Detect which cell encompasses the target text, then output its [x, y] center coordinate. 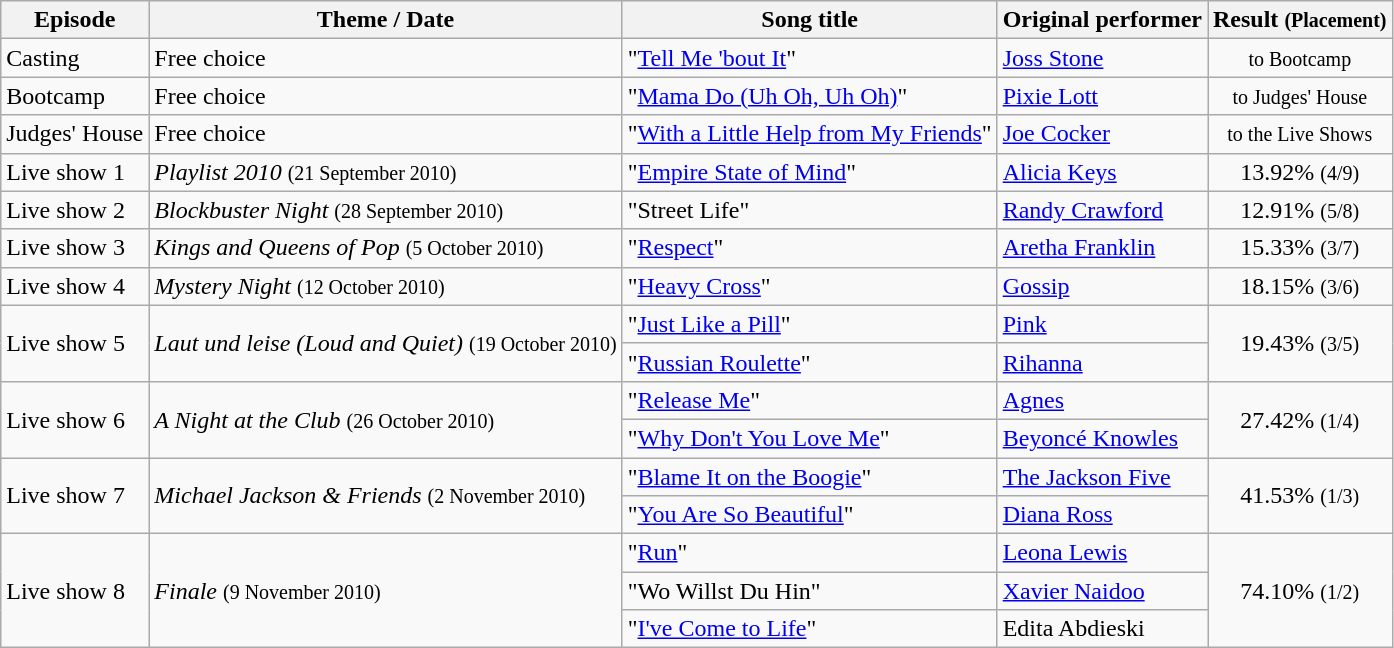
Randy Crawford [1102, 210]
Bootcamp [75, 96]
Alicia Keys [1102, 172]
Live show 8 [75, 591]
Kings and Queens of Pop (5 October 2010) [386, 248]
Joe Cocker [1102, 134]
A Night at the Club (26 October 2010) [386, 419]
Michael Jackson & Friends (2 November 2010) [386, 496]
"Empire State of Mind" [810, 172]
Rihanna [1102, 362]
"Run" [810, 553]
"Tell Me 'bout It" [810, 58]
"Russian Roulette" [810, 362]
"With a Little Help from My Friends" [810, 134]
Theme / Date [386, 20]
"I've Come to Life" [810, 629]
Casting [75, 58]
"Mama Do (Uh Oh, Uh Oh)" [810, 96]
Agnes [1102, 400]
27.42% (1/4) [1300, 419]
Live show 7 [75, 496]
Diana Ross [1102, 515]
"Why Don't You Love Me" [810, 438]
Pink [1102, 324]
Finale (9 November 2010) [386, 591]
Xavier Naidoo [1102, 591]
15.33% (3/7) [1300, 248]
to Judges' House [1300, 96]
Judges' House [75, 134]
Live show 3 [75, 248]
Live show 5 [75, 343]
"You Are So Beautiful" [810, 515]
Blockbuster Night (28 September 2010) [386, 210]
Edita Abdieski [1102, 629]
Original performer [1102, 20]
Result (Placement) [1300, 20]
Live show 1 [75, 172]
41.53% (1/3) [1300, 496]
Gossip [1102, 286]
19.43% (3/5) [1300, 343]
Laut und leise (Loud and Quiet) (19 October 2010) [386, 343]
to Bootcamp [1300, 58]
"Street Life" [810, 210]
Pixie Lott [1102, 96]
The Jackson Five [1102, 477]
Playlist 2010 (21 September 2010) [386, 172]
13.92% (4/9) [1300, 172]
"Blame It on the Boogie" [810, 477]
Live show 2 [75, 210]
18.15% (3/6) [1300, 286]
Leona Lewis [1102, 553]
Aretha Franklin [1102, 248]
Song title [810, 20]
74.10% (1/2) [1300, 591]
Beyoncé Knowles [1102, 438]
Joss Stone [1102, 58]
Mystery Night (12 October 2010) [386, 286]
"Just Like a Pill" [810, 324]
"Release Me" [810, 400]
to the Live Shows [1300, 134]
Episode [75, 20]
"Respect" [810, 248]
12.91% (5/8) [1300, 210]
Live show 4 [75, 286]
"Heavy Cross" [810, 286]
"Wo Willst Du Hin" [810, 591]
Live show 6 [75, 419]
